For the text-containing cell, return its midpoint in [X, Y] coordinate format. 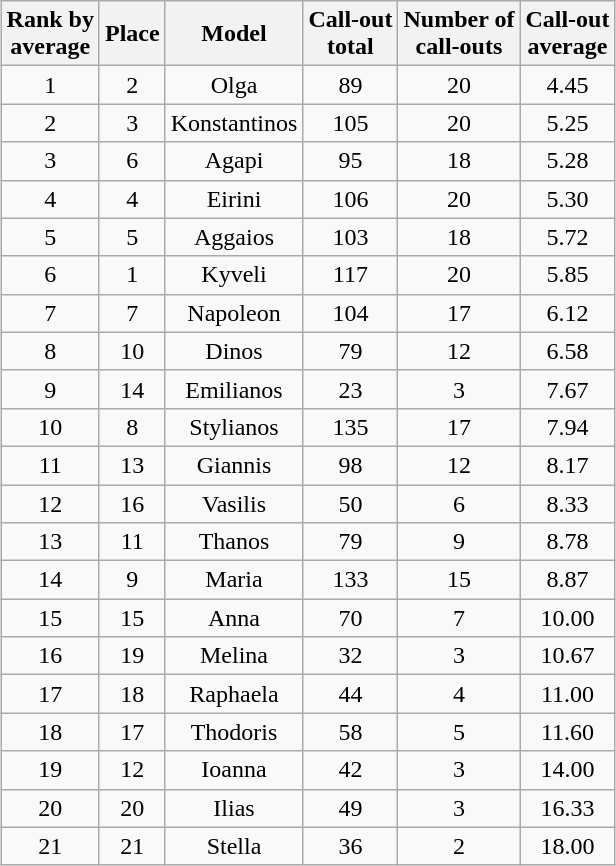
23 [350, 389]
Stylianos [234, 427]
Anna [234, 618]
32 [350, 656]
Konstantinos [234, 123]
Stella [234, 846]
133 [350, 580]
Call-outaverage [568, 34]
Ilias [234, 808]
Thodoris [234, 732]
Aggaios [234, 237]
Thanos [234, 542]
Raphaela [234, 694]
49 [350, 808]
Place [132, 34]
4.45 [568, 85]
Ioanna [234, 770]
105 [350, 123]
58 [350, 732]
Maria [234, 580]
7.67 [568, 389]
5.30 [568, 199]
42 [350, 770]
Melina [234, 656]
Emilianos [234, 389]
Napoleon [234, 313]
Olga [234, 85]
8.17 [568, 465]
11.00 [568, 694]
6.12 [568, 313]
10.00 [568, 618]
89 [350, 85]
18.00 [568, 846]
50 [350, 503]
5.28 [568, 161]
36 [350, 846]
135 [350, 427]
8.87 [568, 580]
98 [350, 465]
44 [350, 694]
Giannis [234, 465]
16.33 [568, 808]
Number ofcall-outs [459, 34]
8.33 [568, 503]
117 [350, 275]
14.00 [568, 770]
Agapi [234, 161]
Call-outtotal [350, 34]
8.78 [568, 542]
Dinos [234, 351]
Vasilis [234, 503]
103 [350, 237]
10.67 [568, 656]
104 [350, 313]
70 [350, 618]
Model [234, 34]
7.94 [568, 427]
106 [350, 199]
Eirini [234, 199]
6.58 [568, 351]
Kyveli [234, 275]
Rank byaverage [50, 34]
11.60 [568, 732]
5.72 [568, 237]
5.25 [568, 123]
5.85 [568, 275]
95 [350, 161]
